From the cell containing the given text, extract its center point as [x, y] coordinate. 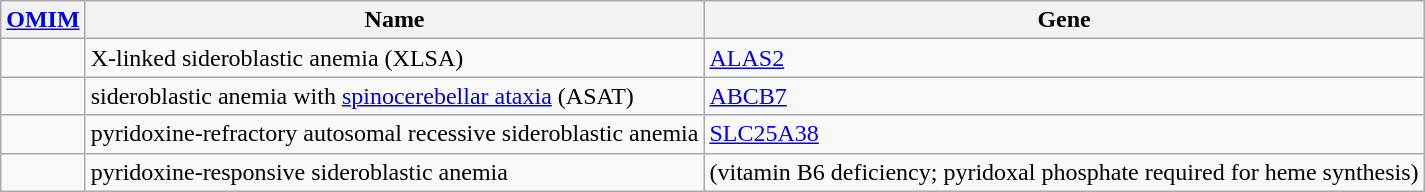
pyridoxine-responsive sideroblastic anemia [394, 172]
Name [394, 20]
Gene [1064, 20]
X-linked sideroblastic anemia (XLSA) [394, 58]
OMIM [43, 20]
SLC25A38 [1064, 134]
pyridoxine-refractory autosomal recessive sideroblastic anemia [394, 134]
sideroblastic anemia with spinocerebellar ataxia (ASAT) [394, 96]
ALAS2 [1064, 58]
ABCB7 [1064, 96]
(vitamin B6 deficiency; pyridoxal phosphate required for heme synthesis) [1064, 172]
